Return (X, Y) of the center of cell containing provided text 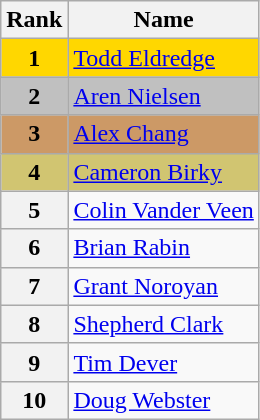
Alex Chang (164, 134)
Shepherd Clark (164, 324)
Doug Webster (164, 400)
6 (34, 248)
9 (34, 362)
Rank (34, 20)
Brian Rabin (164, 248)
3 (34, 134)
Cameron Birky (164, 172)
10 (34, 400)
2 (34, 96)
Name (164, 20)
7 (34, 286)
Todd Eldredge (164, 58)
Colin Vander Veen (164, 210)
Aren Nielsen (164, 96)
8 (34, 324)
Tim Dever (164, 362)
1 (34, 58)
Grant Noroyan (164, 286)
5 (34, 210)
4 (34, 172)
